Scan for the cell matching the given text and deliver its [x, y] coordinate at center. 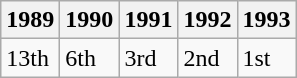
1993 [266, 20]
1990 [90, 20]
13th [30, 58]
1989 [30, 20]
1991 [148, 20]
2nd [208, 58]
6th [90, 58]
1st [266, 58]
1992 [208, 20]
3rd [148, 58]
